Search for the cell housing the specified text and yield its [X, Y] center coordinate. 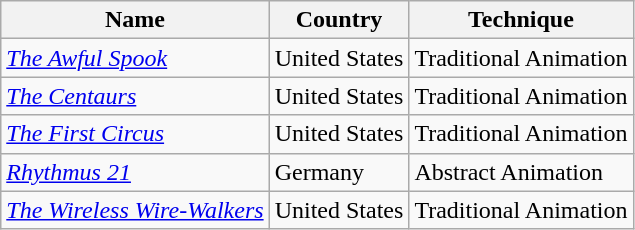
Name [135, 20]
The Wireless Wire-Walkers [135, 210]
The Centaurs [135, 96]
The Awful Spook [135, 58]
Germany [339, 172]
The First Circus [135, 134]
Rhythmus 21 [135, 172]
Technique [521, 20]
Country [339, 20]
Abstract Animation [521, 172]
